Capture the cell that displays the provided text and extract its [x, y] central coordinate. 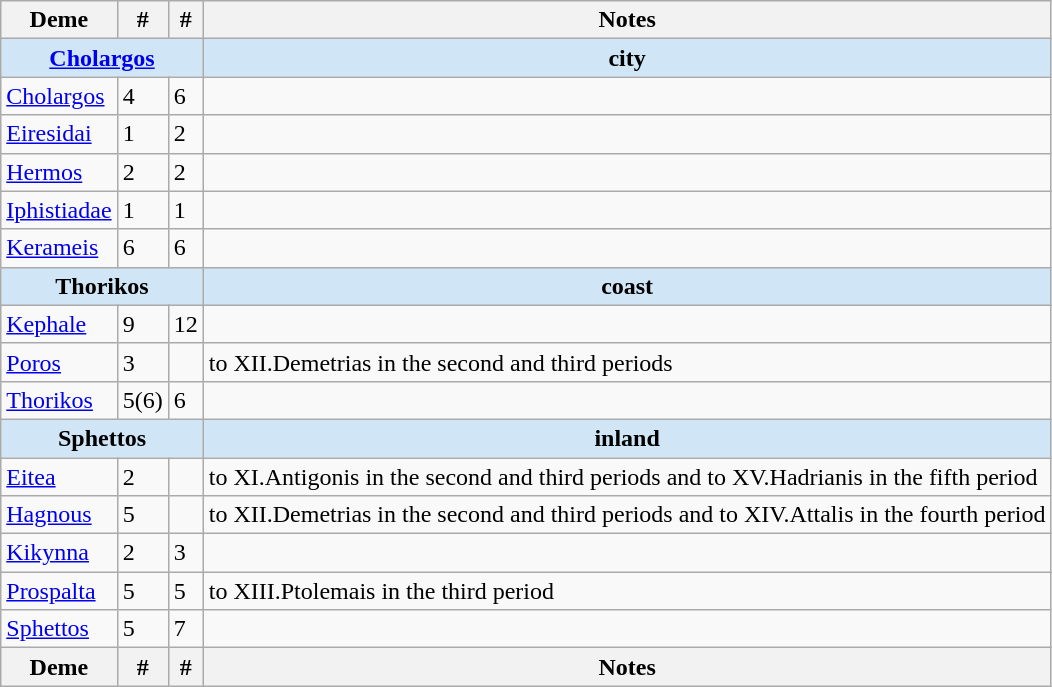
12 [186, 324]
city [627, 58]
to XIII.Ptolemais in the third period [627, 591]
inland [627, 438]
Hermos [59, 172]
to XII.Demetrias in the second and third periods [627, 362]
Eitea [59, 477]
Hagnous [59, 515]
9 [142, 324]
coast [627, 286]
Prospalta [59, 591]
Kikynna [59, 553]
Iphistiadae [59, 210]
4 [142, 96]
Kephale [59, 324]
Eiresidai [59, 134]
Kerameis [59, 248]
5(6) [142, 400]
7 [186, 629]
to XI.Antigonis in the second and third periods and to XV.Hadrianis in the fifth period [627, 477]
to XII.Demetrias in the second and third periods and to XIV.Attalis in the fourth period [627, 515]
Poros [59, 362]
